Return the [X, Y] coordinate for the center point of the cell that contains the specified text.  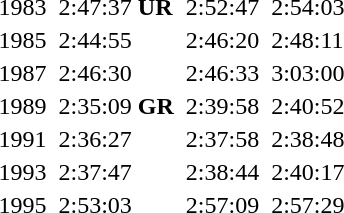
2:37:58 [222, 139]
2:37:47 [116, 172]
2:46:33 [222, 73]
2:44:55 [116, 40]
2:38:44 [222, 172]
2:39:58 [222, 106]
2:46:20 [222, 40]
2:36:27 [116, 139]
2:46:30 [116, 73]
2:35:09 GR [116, 106]
